Extract the (x, y) coordinate from the center of the cell holding the provided text.  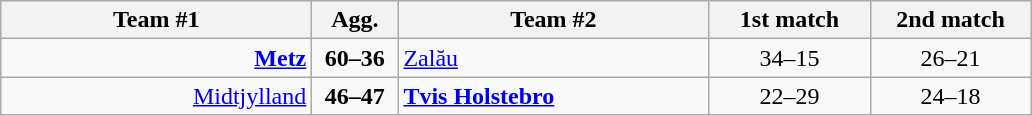
Team #1 (156, 20)
1st match (790, 20)
Agg. (355, 20)
26–21 (950, 58)
Metz (156, 58)
60–36 (355, 58)
Team #2 (554, 20)
22–29 (790, 96)
2nd match (950, 20)
Tvis Holstebro (554, 96)
24–18 (950, 96)
34–15 (790, 58)
Midtjylland (156, 96)
46–47 (355, 96)
Zalău (554, 58)
